Detect which cell encompasses the target text, then output its [x, y] center coordinate. 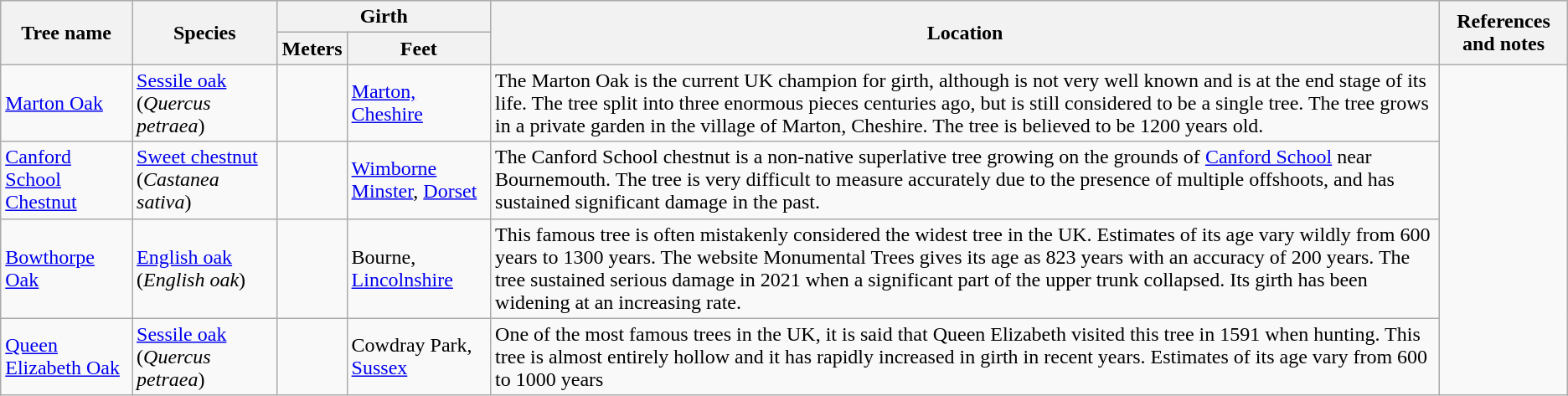
Bourne, Lincolnshire [419, 268]
Canford School Chestnut [67, 180]
References and notes [1504, 33]
Location [965, 33]
Queen Elizabeth Oak [67, 357]
Meters [312, 49]
Marton Oak [67, 103]
Wimborne Minster, Dorset [419, 180]
Marton, Cheshire [419, 103]
Feet [419, 49]
Girth [384, 17]
Cowdray Park, Sussex [419, 357]
Tree name [67, 33]
Sweet chestnut (Castanea sativa) [205, 180]
Bowthorpe Oak [67, 268]
English oak (English oak) [205, 268]
Species [205, 33]
